For the text-containing cell, return its midpoint in (X, Y) coordinate format. 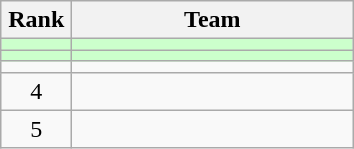
4 (36, 91)
5 (36, 129)
Team (212, 20)
Rank (36, 20)
